Detect which cell encompasses the target text, then output its (X, Y) center coordinate. 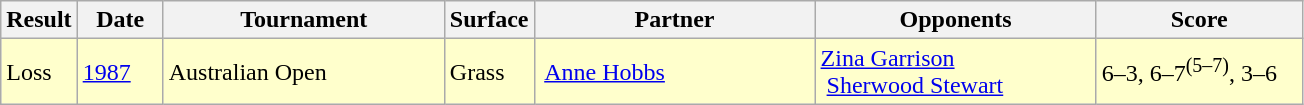
Surface (489, 20)
Result (39, 20)
1987 (120, 72)
Loss (39, 72)
Grass (489, 72)
Zina Garrison Sherwood Stewart (956, 72)
Anne Hobbs (674, 72)
Partner (674, 20)
6–3, 6–7(5–7), 3–6 (1199, 72)
Date (120, 20)
Opponents (956, 20)
Score (1199, 20)
Tournament (304, 20)
Australian Open (304, 72)
